Pinpoint the cell where the given text exists, returning its (x, y) midpoint coordinate. 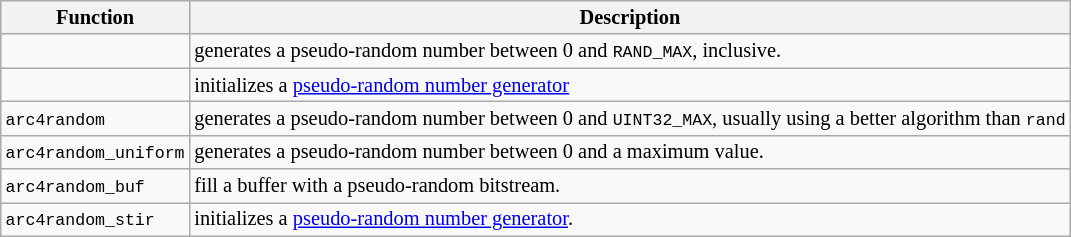
generates a pseudo-random number between 0 and a maximum value. (630, 152)
arc4random_uniform (96, 152)
Function (96, 17)
generates a pseudo-random number between 0 and UINT32_MAX, usually using a better algorithm than rand (630, 118)
arc4random_buf (96, 186)
arc4random_stir (96, 219)
generates a pseudo-random number between 0 and RAND_MAX, inclusive. (630, 51)
Description (630, 17)
fill a buffer with a pseudo-random bitstream. (630, 186)
initializes a pseudo-random number generator. (630, 219)
arc4random (96, 118)
initializes a pseudo-random number generator (630, 85)
